From the cell containing the given text, extract its center point as [X, Y] coordinate. 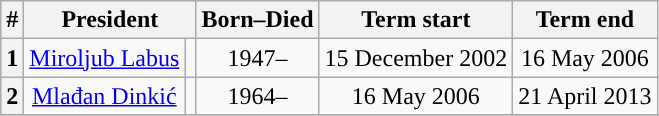
# [12, 20]
1 [12, 58]
Mlađan Dinkić [104, 96]
1947– [258, 58]
President [110, 20]
Miroljub Labus [104, 58]
Born–Died [258, 20]
2 [12, 96]
15 December 2002 [416, 58]
1964– [258, 96]
Term end [585, 20]
21 April 2013 [585, 96]
Term start [416, 20]
